Scan for the cell matching the given text and deliver its [X, Y] coordinate at center. 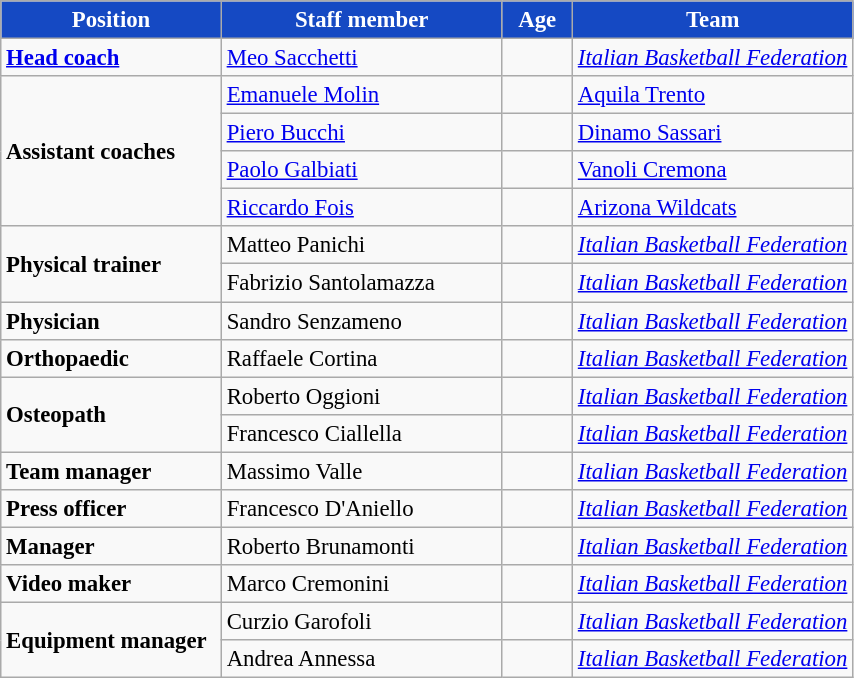
Head coach [112, 58]
Staff member [362, 20]
Francesco D'Aniello [362, 509]
Dinamo Sassari [714, 133]
Press officer [112, 509]
Piero Bucchi [362, 133]
Sandro Senzameno [362, 321]
Emanuele Molin [362, 95]
Roberto Oggioni [362, 396]
Team [714, 20]
Aquila Trento [714, 95]
Andrea Annessa [362, 659]
Video maker [112, 584]
Assistant coaches [112, 151]
Vanoli Cremona [714, 170]
Manager [112, 546]
Francesco Ciallella [362, 433]
Matteo Panichi [362, 245]
Equipment manager [112, 640]
Physician [112, 321]
Curzio Garofoli [362, 621]
Position [112, 20]
Raffaele Cortina [362, 358]
Meo Sacchetti [362, 58]
Arizona Wildcats [714, 208]
Osteopath [112, 414]
Marco Cremonini [362, 584]
Paolo Galbiati [362, 170]
Massimo Valle [362, 471]
Orthopaedic [112, 358]
Riccardo Fois [362, 208]
Age [538, 20]
Roberto Brunamonti [362, 546]
Fabrizio Santolamazza [362, 283]
Physical trainer [112, 264]
Team manager [112, 471]
